Search for the cell housing the specified text and yield its (x, y) center coordinate. 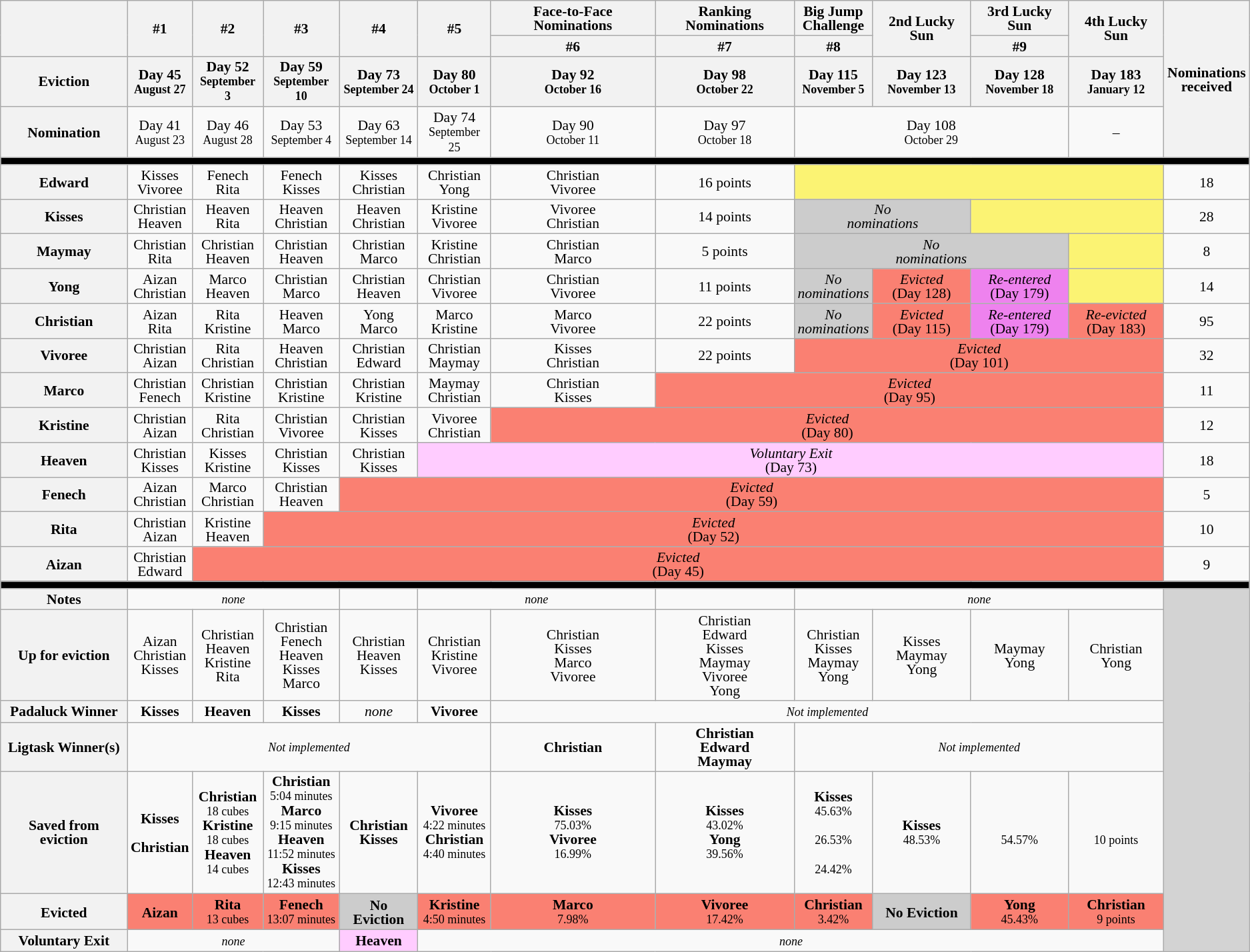
Evicted (64, 912)
Day 53September 4 (301, 133)
KristineVivoree (455, 217)
– (1116, 133)
KristineHeaven (228, 529)
HeavenRita (228, 217)
FenechKisses (301, 182)
MarcoVivoree (573, 321)
Kisses48.53% (921, 833)
Face-to-Face Nominations (573, 18)
#2 (228, 28)
Ligtask Winner(s) (64, 747)
MarcoChristian (228, 495)
Day 46August 28 (228, 133)
Day 80October 1 (455, 81)
MaymayChristian (455, 391)
KristineChristian (455, 251)
14 (1207, 286)
RitaKristine (228, 321)
HeavenMarco (301, 321)
Nomination (64, 133)
ChristianEdwardMaymay (725, 747)
Evicted(Day 128) (921, 286)
ChristianKissesMarcoVivoree (573, 655)
12 (1207, 425)
#5 (455, 28)
ChristianFenechHeavenKissesMarco (301, 655)
Up for eviction (64, 655)
95 (1207, 321)
#9 (1019, 45)
Rita (64, 529)
Big JumpChallenge (833, 18)
#7 (725, 45)
ChristianRita (160, 251)
ChristianFenech (160, 391)
Evicted(Day 80) (827, 425)
5 (1207, 495)
Vivoree4:22 minutesChristian4:40 minutes (455, 833)
Evicted(Day 95) (909, 391)
Maymay (64, 251)
32 (1207, 355)
#3 (301, 28)
10 points (1116, 833)
Day 92October 16 (573, 81)
ChristianHeavenKristineRita (228, 655)
Fenech (64, 495)
Day 115November 5 (833, 81)
Day 41August 23 (160, 133)
Yong (64, 286)
Kisses45.63%26.53%24.42% (833, 833)
Day 45August 27 (160, 81)
Day 183January 12 (1116, 81)
Voluntary Exit(Day 73) (791, 460)
11 (1207, 391)
#8 (833, 45)
Edward (64, 182)
4th Lucky Sun (1116, 28)
Notes (64, 599)
Ranking Nominations (725, 18)
ChristianEdwardKissesMaymayVivoreeYong (725, 655)
Day 52September 3 (228, 81)
Day 63September 14 (379, 133)
MaymayYong (1019, 655)
#1 (160, 28)
MarcoKristine (455, 321)
Kisses75.03%Vivoree16.99% (573, 833)
Christian9 points (1116, 912)
Fenech13:07 minutes (301, 912)
Day 108October 29 (931, 133)
ChristianKristineVivoree (455, 655)
9 (1207, 564)
Voluntary Exit (64, 941)
16 points (725, 182)
Kristine (64, 425)
Day 90October 11 (573, 133)
11 points (725, 286)
28 (1207, 217)
Yong45.43% (1019, 912)
Re-evicted(Day 183) (1116, 321)
Evicted(Day 101) (979, 355)
Vivoree17.42% (725, 912)
Evicted(Day 59) (752, 495)
Evicted(Day 45) (679, 564)
Christian18 cubesKristine18 cubesHeaven14 cubes (228, 833)
Christian3.42% (833, 912)
AizanChristianKisses (160, 655)
Eviction (64, 81)
Day 59September 10 (301, 81)
KissesVivoree (160, 182)
Marco (64, 391)
5 points (725, 251)
Evicted(Day 52) (713, 529)
3rd Lucky Sun (1019, 18)
Rita13 cubes (228, 912)
2nd Lucky Sun (921, 28)
AizanRita (160, 321)
MarcoHeaven (228, 286)
Kisses43.02%Yong39.56% (725, 833)
KissesMaymayYong (921, 655)
Marco7.98% (573, 912)
Nominations received (1207, 79)
Day 98October 22 (725, 81)
10 (1207, 529)
FenechRita (228, 182)
Day 123November 13 (921, 81)
Christian5:04 minutesMarco9:15 minutesHeaven11:52 minutesKisses12:43 minutes (301, 833)
ChristianKissesMaymayYong (833, 655)
8 (1207, 251)
Evicted(Day 115) (921, 321)
54.57% (1019, 833)
KissesKristine (228, 460)
Day 97October 18 (725, 133)
Kristine4:50 minutes (455, 912)
14 points (725, 217)
#6 (573, 45)
Saved from eviction (64, 833)
Day 128November 18 (1019, 81)
ChristianMaymay (455, 355)
Day 73September 24 (379, 81)
#4 (379, 28)
Padaluck Winner (64, 712)
YongMarco (379, 321)
ChristianHeavenKisses (379, 655)
Day 74September 25 (455, 133)
